For the text-containing cell, return its midpoint in (x, y) coordinate format. 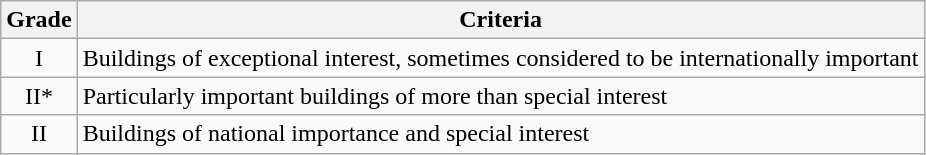
Buildings of national importance and special interest (500, 134)
Particularly important buildings of more than special interest (500, 96)
II* (39, 96)
Criteria (500, 20)
Buildings of exceptional interest, sometimes considered to be internationally important (500, 58)
I (39, 58)
Grade (39, 20)
II (39, 134)
